Find where the given text appears and provide that cell's center as (x, y) coordinate. 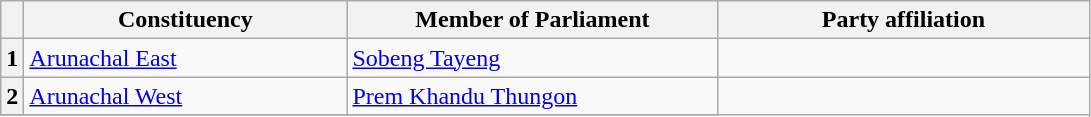
Party affiliation (904, 20)
Constituency (186, 20)
2 (12, 96)
Arunachal East (186, 58)
Arunachal West (186, 96)
1 (12, 58)
Member of Parliament (532, 20)
Prem Khandu Thungon (532, 96)
Sobeng Tayeng (532, 58)
